Capture the cell that displays the provided text and extract its [x, y] central coordinate. 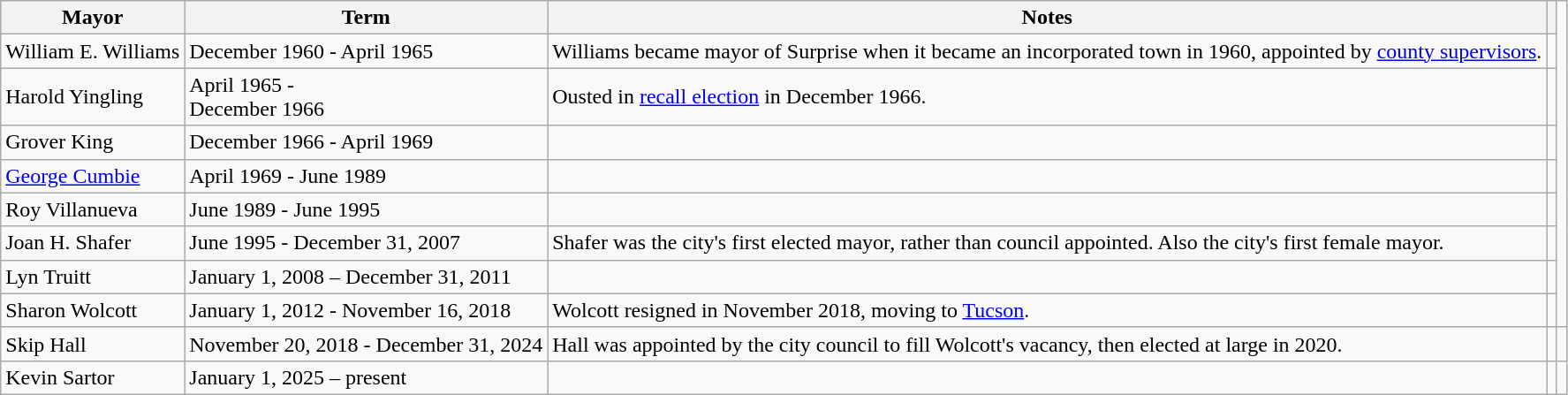
Roy Villanueva [93, 209]
January 1, 2012 - November 16, 2018 [366, 310]
Term [366, 18]
Notes [1048, 18]
June 1995 - December 31, 2007 [366, 243]
Harold Yingling [93, 97]
December 1960 - April 1965 [366, 51]
William E. Williams [93, 51]
December 1966 - April 1969 [366, 142]
November 20, 2018 - December 31, 2024 [366, 344]
June 1989 - June 1995 [366, 209]
Lyn Truitt [93, 277]
Joan H. Shafer [93, 243]
Kevin Sartor [93, 377]
January 1, 2008 – December 31, 2011 [366, 277]
January 1, 2025 – present [366, 377]
April 1969 - June 1989 [366, 176]
Shafer was the city's first elected mayor, rather than council appointed. Also the city's first female mayor. [1048, 243]
Wolcott resigned in November 2018, moving to Tucson. [1048, 310]
Sharon Wolcott [93, 310]
Williams became mayor of Surprise when it became an incorporated town in 1960, appointed by county supervisors. [1048, 51]
Grover King [93, 142]
April 1965 -December 1966 [366, 97]
Hall was appointed by the city council to fill Wolcott's vacancy, then elected at large in 2020. [1048, 344]
George Cumbie [93, 176]
Mayor [93, 18]
Skip Hall [93, 344]
Ousted in recall election in December 1966. [1048, 97]
